Extract the [x, y] coordinate from the center of the cell holding the provided text.  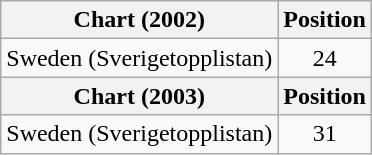
31 [325, 134]
24 [325, 58]
Chart (2002) [140, 20]
Chart (2003) [140, 96]
